From the cell containing the given text, extract its center point as [x, y] coordinate. 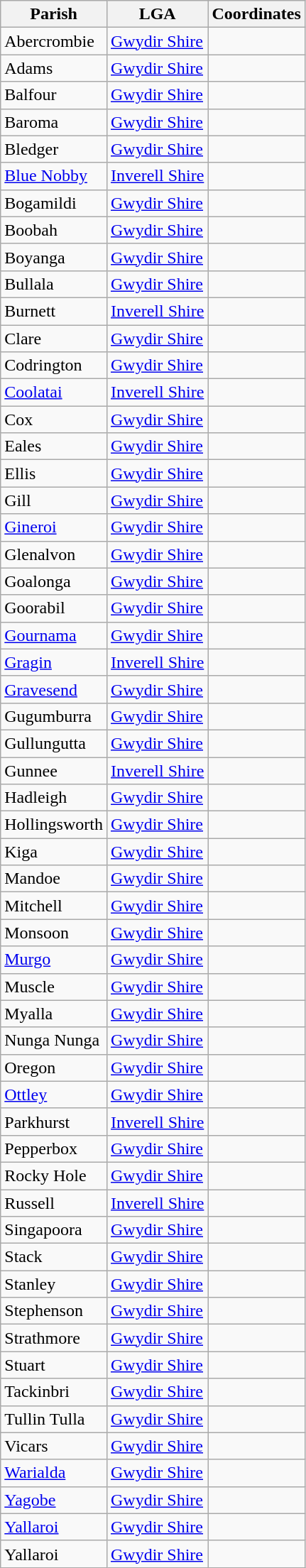
Boobah [54, 230]
Gravesend [54, 689]
Warialda [54, 1473]
Balfour [54, 95]
Cox [54, 420]
Muscle [54, 987]
Vicars [54, 1446]
Oregon [54, 1068]
Hadleigh [54, 798]
Yagobe [54, 1500]
LGA [157, 14]
Gineroi [54, 527]
Kiga [54, 852]
Nunga Nunga [54, 1041]
Gugumburra [54, 716]
Gunnee [54, 770]
Parkhurst [54, 1122]
Goalonga [54, 581]
Russell [54, 1203]
Gournama [54, 635]
Eales [54, 446]
Boyanga [54, 257]
Abercrombie [54, 41]
Bledger [54, 149]
Burnett [54, 311]
Gill [54, 500]
Goorabil [54, 608]
Parish [54, 14]
Bogamildi [54, 203]
Gullungutta [54, 743]
Ottley [54, 1095]
Strathmore [54, 1338]
Monsoon [54, 933]
Mandoe [54, 879]
Tackinbri [54, 1392]
Coolatai [54, 393]
Gragin [54, 662]
Stephenson [54, 1311]
Rocky Hole [54, 1175]
Adams [54, 68]
Bullala [54, 284]
Stack [54, 1257]
Murgo [54, 960]
Glenalvon [54, 554]
Mitchell [54, 906]
Blue Nobby [54, 176]
Hollingsworth [54, 825]
Coordinates [256, 14]
Singapoora [54, 1230]
Pepperbox [54, 1148]
Baroma [54, 122]
Clare [54, 339]
Myalla [54, 1014]
Tullin Tulla [54, 1419]
Codrington [54, 366]
Stuart [54, 1365]
Stanley [54, 1284]
Ellis [54, 473]
